For the text-containing cell, return its midpoint in [X, Y] coordinate format. 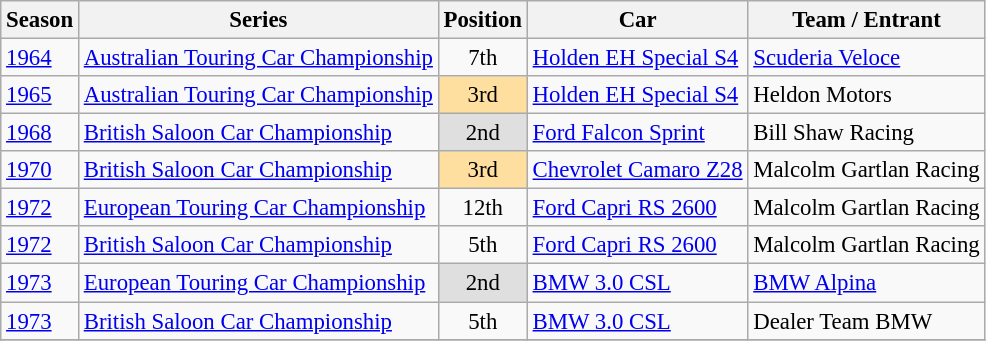
Car [638, 20]
Team / Entrant [866, 20]
Heldon Motors [866, 95]
7th [482, 58]
Scuderia Veloce [866, 58]
Chevrolet Camaro Z28 [638, 170]
Ford Falcon Sprint [638, 133]
BMW Alpina [866, 283]
1970 [40, 170]
12th [482, 208]
Season [40, 20]
Position [482, 20]
1964 [40, 58]
1965 [40, 95]
1968 [40, 133]
Dealer Team BMW [866, 321]
Bill Shaw Racing [866, 133]
Series [258, 20]
